Search for the cell housing the specified text and yield its [x, y] center coordinate. 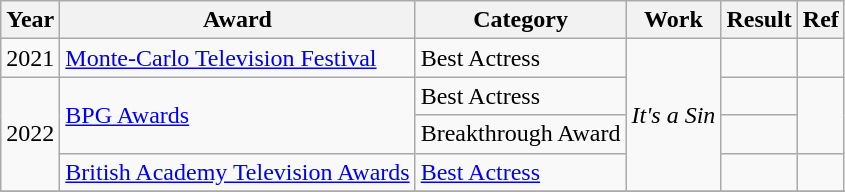
Category [520, 20]
BPG Awards [238, 115]
Monte-Carlo Television Festival [238, 58]
Ref [820, 20]
Year [30, 20]
Award [238, 20]
Work [674, 20]
Breakthrough Award [520, 134]
It's a Sin [674, 115]
2021 [30, 58]
British Academy Television Awards [238, 172]
2022 [30, 134]
Result [759, 20]
